Provide the [X, Y] coordinate of the cell's center where the given text is located.  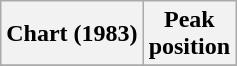
Chart (1983) [72, 34]
Peakposition [189, 34]
